Output the (X, Y) coordinate of the center of the cell containing the given text.  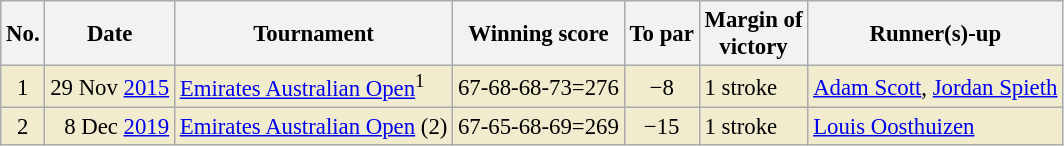
67-65-68-69=269 (539, 127)
−8 (662, 87)
67-68-68-73=276 (539, 87)
Emirates Australian Open1 (313, 87)
Tournament (313, 34)
Winning score (539, 34)
Louis Oosthuizen (936, 127)
Adam Scott, Jordan Spieth (936, 87)
Runner(s)-up (936, 34)
8 Dec 2019 (110, 127)
To par (662, 34)
Emirates Australian Open (2) (313, 127)
29 Nov 2015 (110, 87)
−15 (662, 127)
Date (110, 34)
1 (23, 87)
Margin ofvictory (754, 34)
2 (23, 127)
No. (23, 34)
